Determine the [X, Y] coordinate at the center of the cell enclosing the given text.  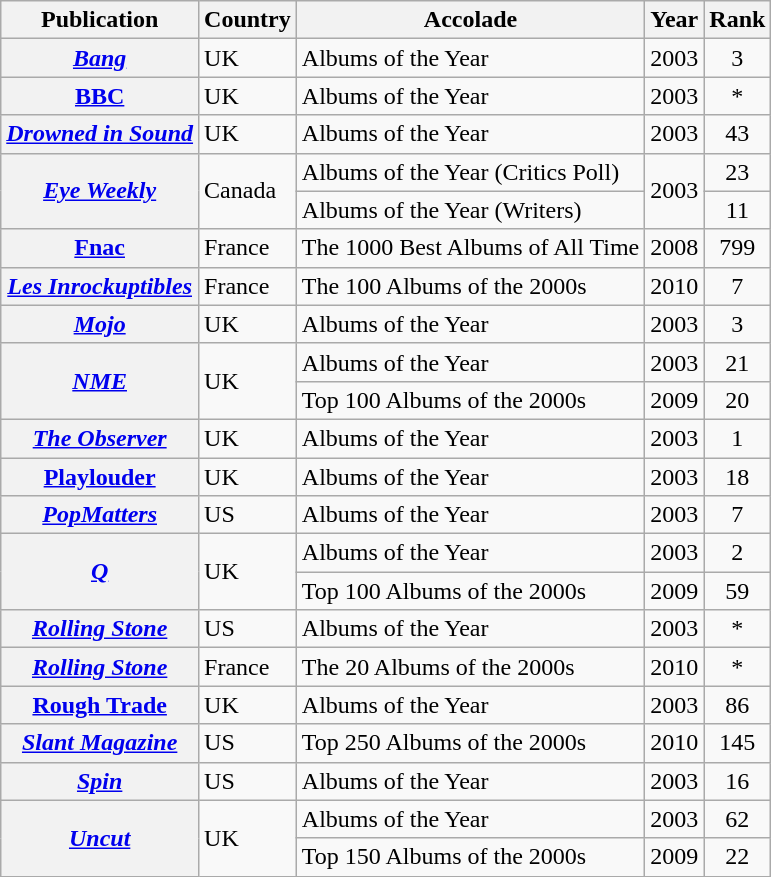
22 [738, 857]
2 [738, 553]
23 [738, 172]
Year [674, 20]
145 [738, 743]
The 100 Albums of the 2000s [470, 286]
Bang [100, 58]
Accolade [470, 20]
18 [738, 477]
Canada [248, 191]
2008 [674, 248]
Top 150 Albums of the 2000s [470, 857]
Rough Trade [100, 705]
Albums of the Year (Writers) [470, 210]
Les Inrockuptibles [100, 286]
BBC [100, 96]
The 20 Albums of the 2000s [470, 667]
Uncut [100, 838]
Eye Weekly [100, 191]
Slant Magazine [100, 743]
21 [738, 362]
11 [738, 210]
Spin [100, 781]
Rank [738, 20]
Q [100, 572]
PopMatters [100, 515]
59 [738, 591]
Playlouder [100, 477]
Fnac [100, 248]
Mojo [100, 324]
20 [738, 400]
62 [738, 819]
799 [738, 248]
The Observer [100, 438]
Top 250 Albums of the 2000s [470, 743]
Albums of the Year (Critics Poll) [470, 172]
43 [738, 134]
86 [738, 705]
16 [738, 781]
NME [100, 381]
Country [248, 20]
Publication [100, 20]
Drowned in Sound [100, 134]
1 [738, 438]
The 1000 Best Albums of All Time [470, 248]
